Capture the cell that displays the provided text and extract its (x, y) central coordinate. 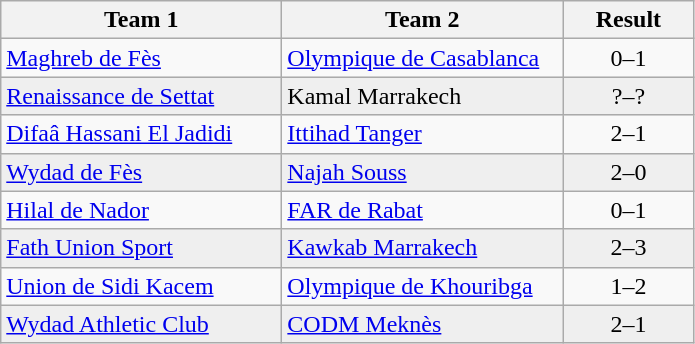
Najah Souss (422, 172)
2–3 (628, 248)
Olympique de Khouribga (422, 286)
Hilal de Nador (142, 210)
Fath Union Sport (142, 248)
Result (628, 20)
Renaissance de Settat (142, 96)
2–0 (628, 172)
FAR de Rabat (422, 210)
Union de Sidi Kacem (142, 286)
Ittihad Tanger (422, 134)
Maghreb de Fès (142, 58)
1–2 (628, 286)
Wydad de Fès (142, 172)
?–? (628, 96)
Kawkab Marrakech (422, 248)
Difaâ Hassani El Jadidi (142, 134)
Wydad Athletic Club (142, 324)
Team 2 (422, 20)
Kamal Marrakech (422, 96)
Olympique de Casablanca (422, 58)
Team 1 (142, 20)
CODM Meknès (422, 324)
